Return (X, Y) of the center of cell containing provided text 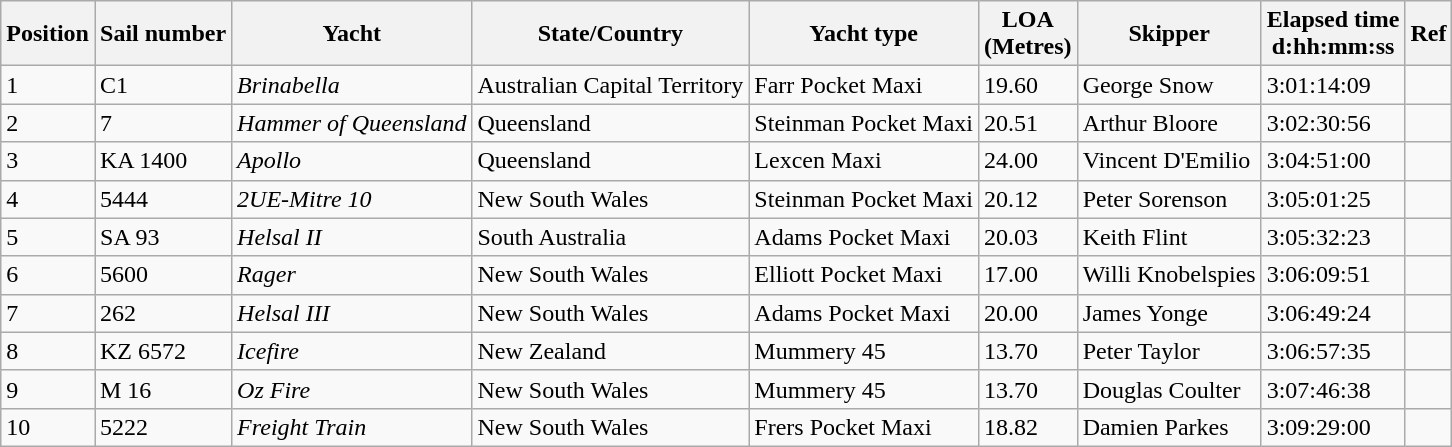
262 (162, 313)
Yacht type (864, 34)
Ref (1428, 34)
24.00 (1028, 161)
Helsal III (352, 313)
State/Country (610, 34)
KZ 6572 (162, 351)
Sail number (162, 34)
Yacht (352, 34)
3:04:51:00 (1333, 161)
Rager (352, 275)
5600 (162, 275)
Farr Pocket Maxi (864, 85)
3:05:32:23 (1333, 237)
Peter Sorenson (1169, 199)
3:09:29:00 (1333, 427)
4 (48, 199)
Oz Fire (352, 389)
Damien Parkes (1169, 427)
Hammer of Queensland (352, 123)
Lexcen Maxi (864, 161)
Position (48, 34)
Apollo (352, 161)
3 (48, 161)
Douglas Coulter (1169, 389)
17.00 (1028, 275)
Skipper (1169, 34)
3:06:09:51 (1333, 275)
3:06:57:35 (1333, 351)
James Yonge (1169, 313)
3:06:49:24 (1333, 313)
3:05:01:25 (1333, 199)
10 (48, 427)
C1 (162, 85)
New Zealand (610, 351)
19.60 (1028, 85)
1 (48, 85)
20.00 (1028, 313)
3:02:30:56 (1333, 123)
3:01:14:09 (1333, 85)
KA 1400 (162, 161)
20.12 (1028, 199)
Frers Pocket Maxi (864, 427)
Brinabella (352, 85)
Arthur Bloore (1169, 123)
5222 (162, 427)
6 (48, 275)
M 16 (162, 389)
LOA (Metres) (1028, 34)
Helsal II (352, 237)
5444 (162, 199)
Icefire (352, 351)
3:07:46:38 (1333, 389)
Willi Knobelspies (1169, 275)
18.82 (1028, 427)
9 (48, 389)
Keith Flint (1169, 237)
Vincent D'Emilio (1169, 161)
2 (48, 123)
Freight Train (352, 427)
South Australia (610, 237)
Elapsed time d:hh:mm:ss (1333, 34)
Elliott Pocket Maxi (864, 275)
SA 93 (162, 237)
20.51 (1028, 123)
2UE-Mitre 10 (352, 199)
8 (48, 351)
Peter Taylor (1169, 351)
20.03 (1028, 237)
Australian Capital Territory (610, 85)
George Snow (1169, 85)
5 (48, 237)
